Output the [x, y] coordinate of the center of the cell containing the given text.  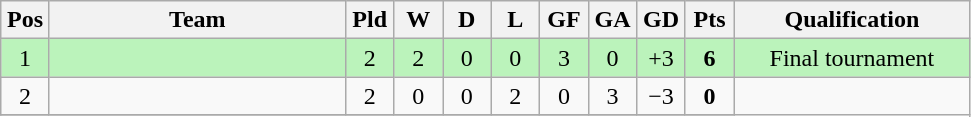
L [516, 20]
GD [662, 20]
W [418, 20]
Team [197, 20]
D [466, 20]
GF [564, 20]
+3 [662, 58]
−3 [662, 96]
Pos [26, 20]
6 [710, 58]
Pld [370, 20]
1 [26, 58]
Pts [710, 20]
GA [612, 20]
Qualification [852, 20]
Final tournament [852, 58]
